Scan for the cell matching the given text and deliver its (x, y) coordinate at center. 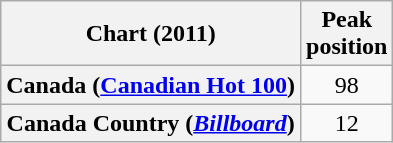
12 (347, 123)
Chart (2011) (151, 34)
Canada (Canadian Hot 100) (151, 85)
Canada Country (Billboard) (151, 123)
Peakposition (347, 34)
98 (347, 85)
